Find where the given text appears and provide that cell's center as (X, Y) coordinate. 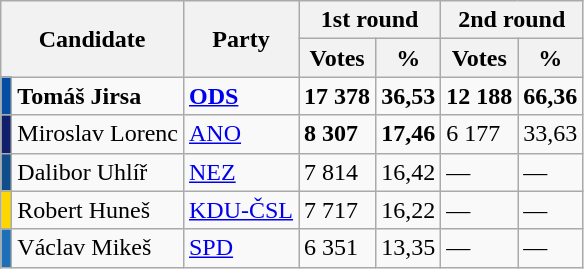
12 188 (480, 96)
KDU-ČSL (240, 210)
36,53 (408, 96)
17 378 (338, 96)
Party (240, 39)
1st round (370, 20)
ODS (240, 96)
Miroslav Lorenc (98, 134)
8 307 (338, 134)
16,22 (408, 210)
7 717 (338, 210)
16,42 (408, 172)
6 177 (480, 134)
33,63 (550, 134)
17,46 (408, 134)
Václav Mikeš (98, 248)
NEZ (240, 172)
Dalibor Uhlíř (98, 172)
ANO (240, 134)
7 814 (338, 172)
Robert Huneš (98, 210)
6 351 (338, 248)
SPD (240, 248)
Candidate (92, 39)
66,36 (550, 96)
2nd round (512, 20)
13,35 (408, 248)
Tomáš Jirsa (98, 96)
